Return (X, Y) of the center of cell containing provided text 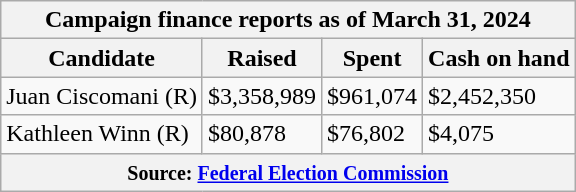
Kathleen Winn (R) (102, 134)
$4,075 (499, 134)
Cash on hand (499, 58)
$2,452,350 (499, 96)
Spent (372, 58)
$3,358,989 (262, 96)
$80,878 (262, 134)
Source: Federal Election Commission (288, 172)
Candidate (102, 58)
Raised (262, 58)
$961,074 (372, 96)
Campaign finance reports as of March 31, 2024 (288, 20)
$76,802 (372, 134)
Juan Ciscomani (R) (102, 96)
